For the text-containing cell, return its midpoint in [x, y] coordinate format. 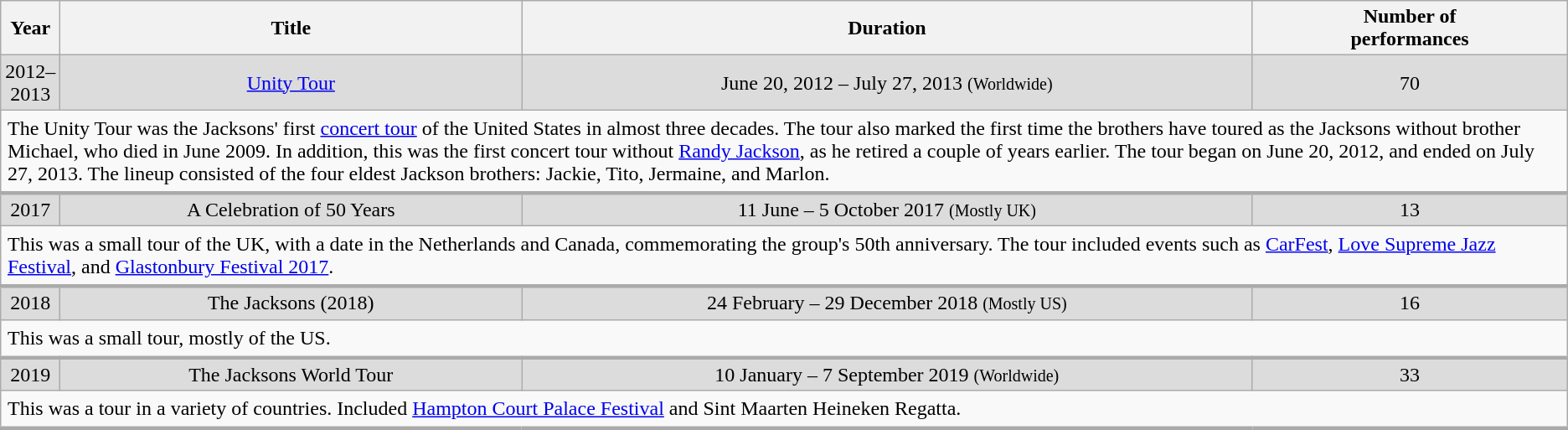
Year [30, 28]
24 February – 29 December 2018 (Mostly US) [887, 303]
June 20, 2012 – July 27, 2013 (Worldwide) [887, 82]
Title [291, 28]
13 [1410, 210]
The Jacksons (2018) [291, 303]
2012–2013 [30, 82]
A Celebration of 50 Years [291, 210]
The Jacksons World Tour [291, 374]
16 [1410, 303]
70 [1410, 82]
Unity Tour [291, 82]
2019 [30, 374]
2017 [30, 210]
10 January – 7 September 2019 (Worldwide) [887, 374]
11 June – 5 October 2017 (Mostly UK) [887, 210]
33 [1410, 374]
Number ofperformances [1410, 28]
This was a tour in a variety of countries. Included Hampton Court Palace Festival and Sint Maarten Heineken Regatta. [784, 409]
Duration [887, 28]
2018 [30, 303]
This was a small tour, mostly of the US. [784, 339]
